Return the [X, Y] coordinate for the center point of the cell that contains the specified text.  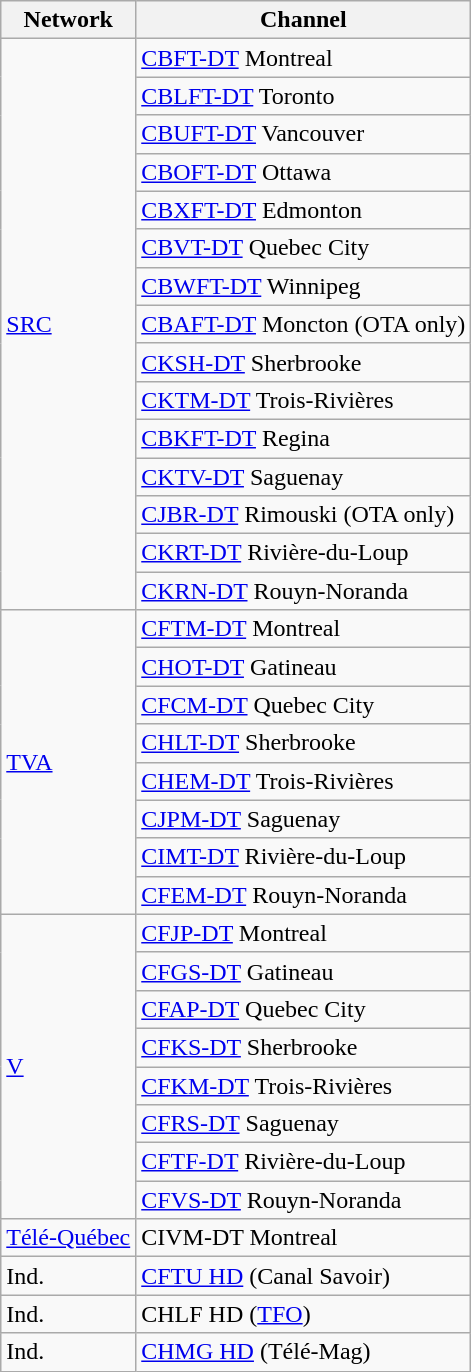
SRC [68, 324]
CHMG HD (Télé-Mag) [304, 1352]
CFJP-DT Montreal [304, 933]
CJPM-DT Saguenay [304, 819]
CFTU HD (Canal Savoir) [304, 1276]
CBUFT-DT Vancouver [304, 134]
CKRN-DT Rouyn-Noranda [304, 591]
CFTF-DT Rivière-du-Loup [304, 1162]
CFKM-DT Trois-Rivières [304, 1085]
CKTM-DT Trois-Rivières [304, 400]
CKRT-DT Rivière-du-Loup [304, 553]
Channel [304, 20]
CFEM-DT Rouyn-Noranda [304, 895]
CHLT-DT Sherbrooke [304, 743]
CFTM-DT Montreal [304, 629]
CKTV-DT Saguenay [304, 477]
CBFT-DT Montreal [304, 58]
Télé-Québec [68, 1238]
V [68, 1066]
CFCM-DT Quebec City [304, 705]
CIVM-DT Montreal [304, 1238]
CHOT-DT Gatineau [304, 667]
CJBR-DT Rimouski (OTA only) [304, 515]
CFAP-DT Quebec City [304, 1009]
Network [68, 20]
CKSH-DT Sherbrooke [304, 362]
CHLF HD (TFO) [304, 1314]
CBAFT-DT Moncton (OTA only) [304, 324]
CFGS-DT Gatineau [304, 971]
CBOFT-DT Ottawa [304, 172]
CFVS-DT Rouyn-Noranda [304, 1200]
CBVT-DT Quebec City [304, 248]
CIMT-DT Rivière-du-Loup [304, 857]
TVA [68, 762]
CBXFT-DT Edmonton [304, 210]
CFRS-DT Saguenay [304, 1124]
CHEM-DT Trois-Rivières [304, 781]
CBKFT-DT Regina [304, 438]
CBLFT-DT Toronto [304, 96]
CFKS-DT Sherbrooke [304, 1047]
CBWFT-DT Winnipeg [304, 286]
